Output the (x, y) coordinate of the center of the cell containing the given text.  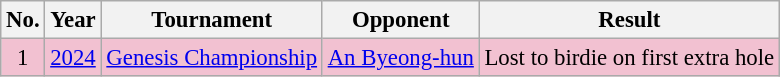
Opponent (400, 20)
Result (629, 20)
Tournament (212, 20)
Lost to birdie on first extra hole (629, 58)
An Byeong-hun (400, 58)
Year (73, 20)
Genesis Championship (212, 58)
No. (23, 20)
1 (23, 58)
2024 (73, 58)
